Determine the (x, y) coordinate at the center of the cell enclosing the given text.  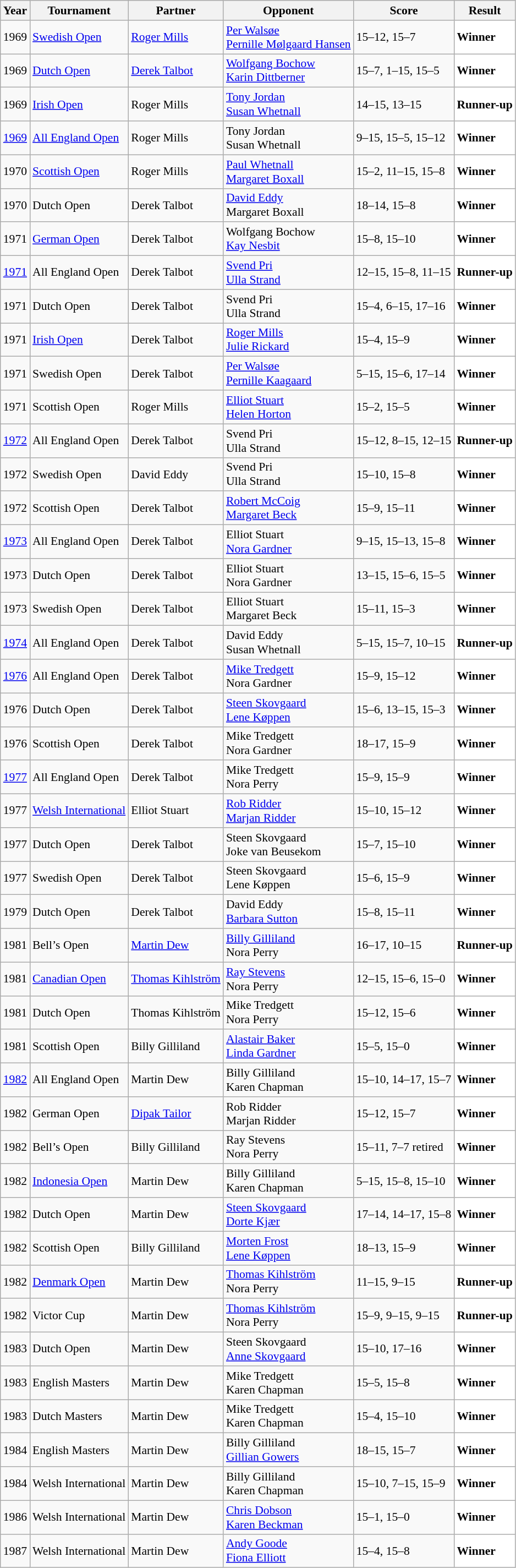
Result (484, 10)
Roger Mills Julie Rickard (288, 340)
Elliot Stuart (176, 811)
15–11, 15–3 (404, 609)
15–10, 15–8 (404, 474)
5–15, 15–7, 10–15 (404, 643)
15–7, 1–15, 15–5 (404, 70)
Morten Frost Lene Køppen (288, 1248)
David Eddy Barbara Sutton (288, 911)
Wolfgang Bochow Kay Nesbit (288, 239)
12–15, 15–6, 15–0 (404, 979)
Partner (176, 10)
15–6, 13–15, 15–3 (404, 710)
Elliot Stuart Margaret Beck (288, 609)
5–15, 15–6, 17–14 (404, 373)
15–5, 15–0 (404, 1047)
15–10, 17–16 (404, 1350)
15–9, 9–15, 9–15 (404, 1315)
15–4, 6–15, 17–16 (404, 306)
David Eddy Susan Whetnall (288, 643)
12–15, 15–8, 11–15 (404, 273)
David Eddy (176, 474)
Robert McCoig Margaret Beck (288, 509)
Tournament (79, 10)
Opponent (288, 10)
18–13, 15–9 (404, 1248)
15–2, 11–15, 15–8 (404, 172)
15–2, 15–5 (404, 407)
Dipak Tailor (176, 1114)
Score (404, 10)
13–15, 15–6, 15–5 (404, 576)
Per Walsøe Pernille Kaagaard (288, 373)
18–17, 15–9 (404, 743)
18–14, 15–8 (404, 205)
15–8, 15–10 (404, 239)
15–9, 15–11 (404, 509)
Elliot Stuart Helen Horton (288, 407)
15–12, 8–15, 12–15 (404, 440)
1979 (15, 911)
Canadian Open (79, 979)
Dutch Masters (79, 1417)
15–5, 15–8 (404, 1383)
1986 (15, 1517)
15–9, 15–9 (404, 777)
Paul Whetnall Margaret Boxall (288, 172)
Denmark Open (79, 1281)
9–15, 15–13, 15–8 (404, 542)
15–4, 15–8 (404, 1551)
18–15, 15–7 (404, 1450)
15–6, 15–9 (404, 878)
14–15, 13–15 (404, 105)
Per Walsøe Pernille Mølgaard Hansen (288, 37)
16–17, 10–15 (404, 946)
15–10, 15–12 (404, 811)
1974 (15, 643)
Andy Goode Fiona Elliott (288, 1551)
15–8, 15–11 (404, 911)
Year (15, 10)
15–10, 14–17, 15–7 (404, 1080)
Steen Skovgaard Anne Skovgaard (288, 1350)
15–11, 7–7 retired (404, 1147)
15–9, 15–12 (404, 676)
1987 (15, 1551)
11–15, 9–15 (404, 1281)
Indonesia Open (79, 1181)
Steen Skovgaard Dorte Kjær (288, 1214)
15–12, 15–6 (404, 1013)
15–4, 15–10 (404, 1417)
17–14, 14–17, 15–8 (404, 1214)
5–15, 15–8, 15–10 (404, 1181)
Alastair Baker Linda Gardner (288, 1047)
Chris Dobson Karen Beckman (288, 1517)
15–1, 15–0 (404, 1517)
15–10, 7–15, 15–9 (404, 1484)
Victor Cup (79, 1315)
David Eddy Margaret Boxall (288, 205)
15–7, 15–10 (404, 844)
Wolfgang Bochow Karin Dittberner (288, 70)
Billy Gilliland Gillian Gowers (288, 1450)
15–4, 15–9 (404, 340)
9–15, 15–5, 15–12 (404, 138)
Billy Gilliland Nora Perry (288, 946)
Steen Skovgaard Joke van Beusekom (288, 844)
